Capture the cell that displays the provided text and extract its (x, y) central coordinate. 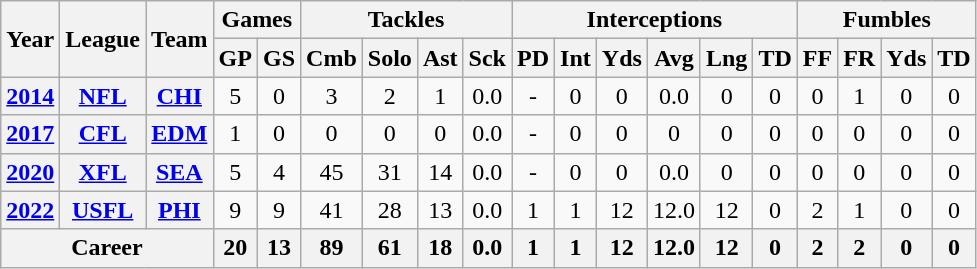
2014 (30, 96)
Team (180, 39)
Year (30, 39)
20 (235, 248)
EDM (180, 134)
Cmb (332, 58)
2017 (30, 134)
Games (256, 20)
Interceptions (655, 20)
3 (332, 96)
SEA (180, 172)
Int (576, 58)
FR (860, 58)
FF (817, 58)
45 (332, 172)
PHI (180, 210)
GP (235, 58)
2020 (30, 172)
14 (440, 172)
PD (534, 58)
41 (332, 210)
Solo (390, 58)
2022 (30, 210)
Lng (726, 58)
61 (390, 248)
Career (107, 248)
89 (332, 248)
CFL (103, 134)
USFL (103, 210)
Avg (674, 58)
XFL (103, 172)
4 (278, 172)
28 (390, 210)
GS (278, 58)
Tackles (406, 20)
31 (390, 172)
NFL (103, 96)
CHI (180, 96)
Ast (440, 58)
Fumbles (886, 20)
League (103, 39)
Sck (487, 58)
18 (440, 248)
